Scan for the cell matching the given text and deliver its (x, y) coordinate at center. 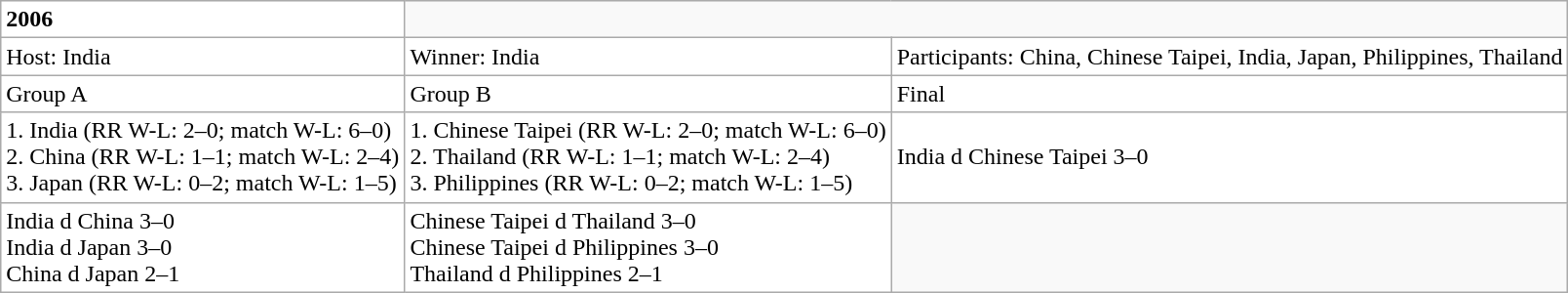
1. Chinese Taipei (RR W-L: 2–0; match W-L: 6–0)2. Thailand (RR W-L: 1–1; match W-L: 2–4)3. Philippines (RR W-L: 0–2; match W-L: 1–5) (647, 157)
Chinese Taipei d Thailand 3–0Chinese Taipei d Philippines 3–0Thailand d Philippines 2–1 (647, 247)
Group B (647, 94)
1. India (RR W-L: 2–0; match W-L: 6–0)2. China (RR W-L: 1–1; match W-L: 2–4)3. Japan (RR W-L: 0–2; match W-L: 1–5) (203, 157)
India d Chinese Taipei 3–0 (1230, 157)
Participants: China, Chinese Taipei, India, Japan, Philippines, Thailand (1230, 57)
2006 (203, 20)
Host: India (203, 57)
Group A (203, 94)
Winner: India (647, 57)
India d China 3–0India d Japan 3–0China d Japan 2–1 (203, 247)
Final (1230, 94)
